Find where the given text appears and provide that cell's center as [x, y] coordinate. 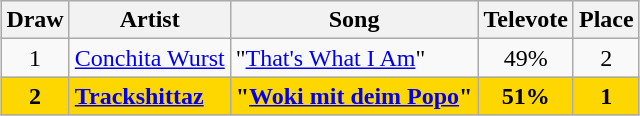
Song [354, 20]
Place [606, 20]
"Woki mit deim Popo" [354, 96]
Trackshittaz [150, 96]
Artist [150, 20]
49% [526, 58]
"That's What I Am" [354, 58]
51% [526, 96]
Televote [526, 20]
Conchita Wurst [150, 58]
Draw [35, 20]
